For the text-containing cell, return its midpoint in [X, Y] coordinate format. 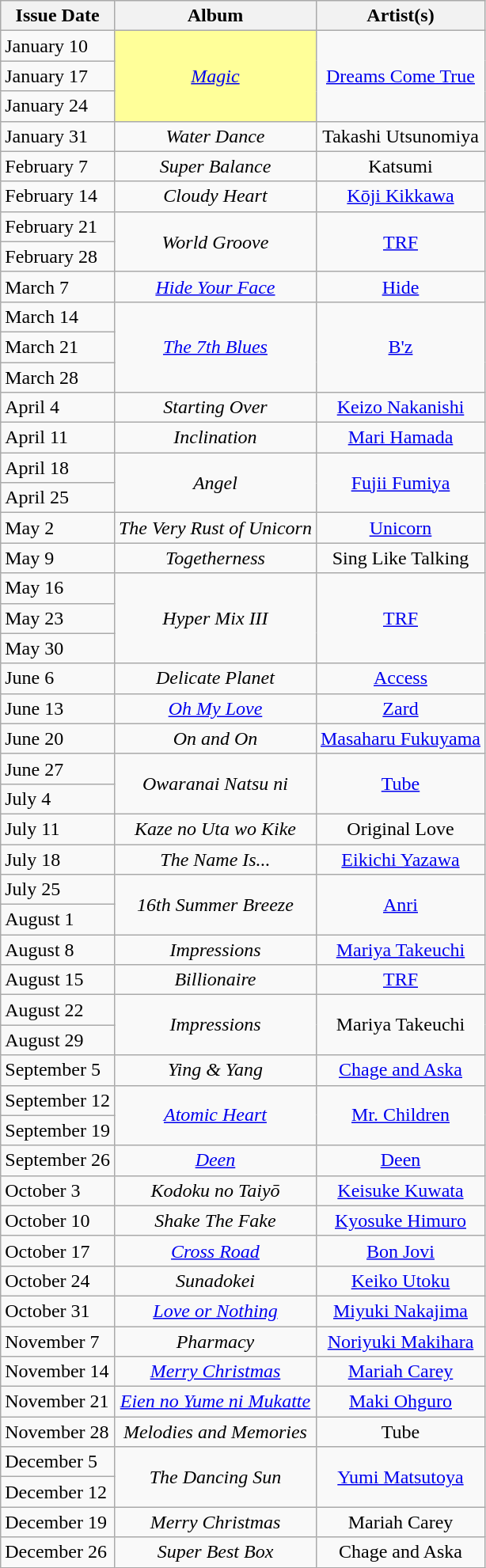
May 23 [58, 618]
December 26 [58, 1552]
Cross Road [215, 1251]
Takashi Utsunomiya [401, 136]
Anri [401, 905]
February 7 [58, 166]
Billionaire [215, 980]
March 28 [58, 378]
Dreams Come True [401, 76]
Pharmacy [215, 1342]
July 11 [58, 829]
Kodoku no Taiyō [215, 1190]
May 30 [58, 648]
Oh My Love [215, 708]
Kōji Kikkawa [401, 196]
Starting Over [215, 408]
Owaranai Natsu ni [215, 784]
Eikichi Yazawa [401, 859]
16th Summer Breeze [215, 905]
Maki Ohguro [401, 1402]
November 28 [58, 1432]
November 7 [58, 1342]
October 31 [58, 1311]
Keisuke Kuwata [401, 1190]
October 24 [58, 1281]
January 24 [58, 106]
August 22 [58, 1010]
Eien no Yume ni Mukatte [215, 1402]
September 12 [58, 1100]
March 21 [58, 347]
Artist(s) [401, 16]
June 20 [58, 738]
Cloudy Heart [215, 196]
April 18 [58, 468]
Keiko Utoku [401, 1281]
February 21 [58, 226]
November 21 [58, 1402]
May 2 [58, 528]
B'z [401, 347]
July 4 [58, 799]
Kaze no Uta wo Kike [215, 829]
March 7 [58, 287]
April 11 [58, 438]
Kyosuke Himuro [401, 1221]
February 28 [58, 256]
Bon Jovi [401, 1251]
Issue Date [58, 16]
Togetherness [215, 558]
June 27 [58, 769]
Hyper Mix III [215, 618]
Yumi Matsutoya [401, 1477]
August 1 [58, 920]
March 14 [58, 317]
Hide Your Face [215, 287]
Inclination [215, 438]
Miyuki Nakajima [401, 1311]
Melodies and Memories [215, 1432]
September 5 [58, 1070]
Shake The Fake [215, 1221]
June 13 [58, 708]
Masaharu Fukuyama [401, 738]
Hide [401, 287]
Unicorn [401, 528]
September 26 [58, 1160]
Album [215, 16]
On and On [215, 738]
Mari Hamada [401, 438]
Access [401, 678]
Original Love [401, 829]
December 5 [58, 1462]
Super Balance [215, 166]
Fujii Fumiya [401, 483]
August 29 [58, 1040]
January 10 [58, 46]
Love or Nothing [215, 1311]
Zard [401, 708]
July 25 [58, 890]
October 10 [58, 1221]
August 15 [58, 980]
World Groove [215, 241]
October 3 [58, 1190]
June 6 [58, 678]
Angel [215, 483]
The Dancing Sun [215, 1477]
July 18 [58, 859]
Ying & Yang [215, 1070]
May 16 [58, 588]
The Very Rust of Unicorn [215, 528]
Katsumi [401, 166]
Water Dance [215, 136]
September 19 [58, 1130]
Delicate Planet [215, 678]
Super Best Box [215, 1552]
May 9 [58, 558]
Magic [215, 76]
August 8 [58, 950]
Noriyuki Makihara [401, 1342]
January 17 [58, 76]
January 31 [58, 136]
The 7th Blues [215, 347]
November 14 [58, 1372]
April 25 [58, 498]
Keizo Nakanishi [401, 408]
October 17 [58, 1251]
Atomic Heart [215, 1115]
April 4 [58, 408]
December 12 [58, 1492]
Sunadokei [215, 1281]
December 19 [58, 1522]
February 14 [58, 196]
Mr. Children [401, 1115]
Sing Like Talking [401, 558]
The Name Is... [215, 859]
